For the text-containing cell, return its midpoint in (X, Y) coordinate format. 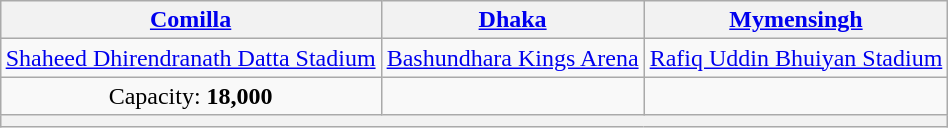
Comilla (190, 20)
Mymensingh (796, 20)
Dhaka (512, 20)
Rafiq Uddin Bhuiyan Stadium (796, 58)
Bashundhara Kings Arena (512, 58)
Capacity: 18,000 (190, 96)
Shaheed Dhirendranath Datta Stadium (190, 58)
